Return [x, y] of the center of cell containing provided text 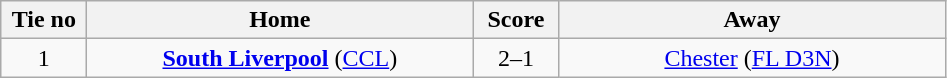
2–1 [516, 58]
Away [752, 20]
South Liverpool (CCL) [280, 58]
1 [44, 58]
Score [516, 20]
Chester (FL D3N) [752, 58]
Tie no [44, 20]
Home [280, 20]
